Capture the cell that displays the provided text and extract its [x, y] central coordinate. 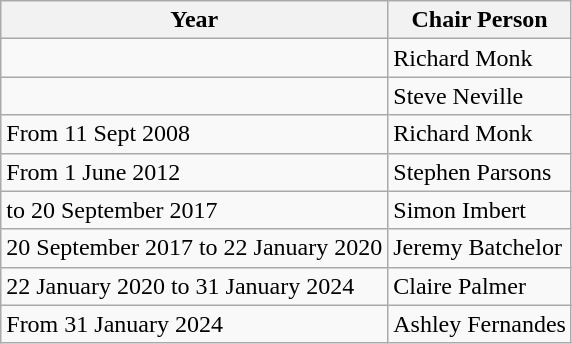
Claire Palmer [480, 286]
From 1 June 2012 [194, 172]
22 January 2020 to 31 January 2024 [194, 286]
Stephen Parsons [480, 172]
From 11 Sept 2008 [194, 134]
to 20 September 2017 [194, 210]
Year [194, 20]
From 31 January 2024 [194, 324]
Ashley Fernandes [480, 324]
Steve Neville [480, 96]
20 September 2017 to 22 January 2020 [194, 248]
Chair Person [480, 20]
Simon Imbert [480, 210]
Jeremy Batchelor [480, 248]
